Scan for the cell matching the given text and deliver its [X, Y] coordinate at center. 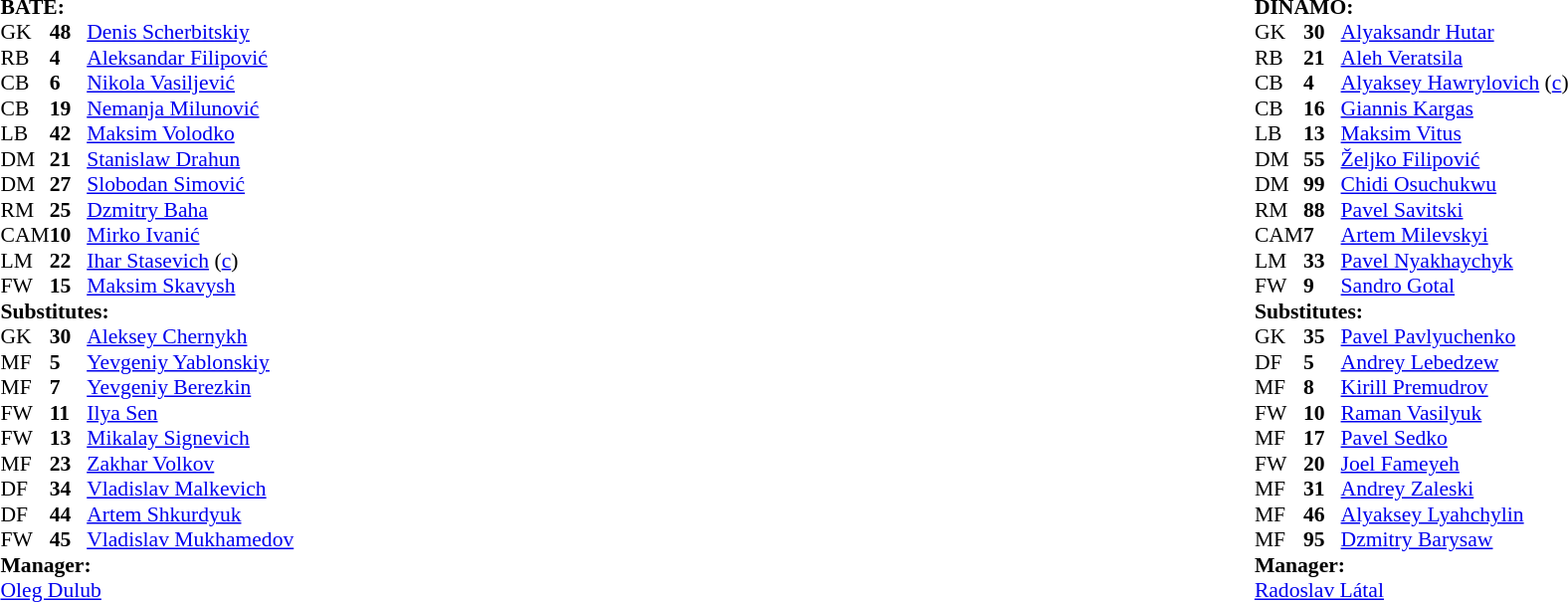
Maksim Skavysh [190, 286]
Yevgeniy Berezkin [190, 387]
31 [1322, 489]
22 [69, 261]
33 [1322, 261]
Mikalay Signevich [190, 439]
95 [1322, 540]
8 [1322, 387]
88 [1322, 210]
Mirko Ivanić [190, 236]
11 [69, 413]
55 [1322, 159]
46 [1322, 514]
44 [69, 514]
15 [69, 286]
Aleksey Chernykh [190, 337]
20 [1322, 464]
Nemanja Milunović [190, 108]
Ilya Sen [190, 413]
Zakhar Volkov [190, 464]
23 [69, 464]
Artem Shkurdyuk [190, 514]
9 [1322, 286]
99 [1322, 184]
Maksim Volodko [190, 134]
Ihar Stasevich (c) [190, 261]
Nikola Vasiljević [190, 83]
Vladislav Mukhamedov [190, 540]
19 [69, 108]
27 [69, 184]
Denis Scherbitskiy [190, 33]
45 [69, 540]
Vladislav Malkevich [190, 489]
Substitutes: [147, 311]
48 [69, 33]
16 [1322, 108]
34 [69, 489]
Stanislaw Drahun [190, 159]
42 [69, 134]
Aleksandar Filipović [190, 58]
35 [1322, 337]
6 [69, 83]
Slobodan Simović [190, 184]
17 [1322, 439]
Dzmitry Baha [190, 210]
Yevgeniy Yablonskiy [190, 362]
Manager: [147, 565]
25 [69, 210]
